Identify which cell holds the provided text, then report its (x, y) central coordinate. 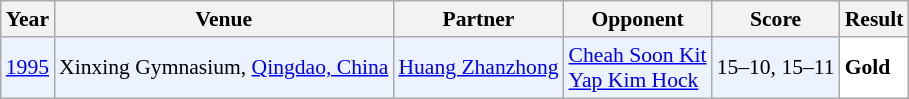
Huang Zhanzhong (478, 68)
Gold (874, 68)
Cheah Soon Kit Yap Kim Hock (638, 68)
Partner (478, 19)
Xinxing Gymnasium, Qingdao, China (224, 68)
Venue (224, 19)
15–10, 15–11 (776, 68)
Opponent (638, 19)
Score (776, 19)
Result (874, 19)
1995 (28, 68)
Year (28, 19)
